For the text-containing cell, return its midpoint in [X, Y] coordinate format. 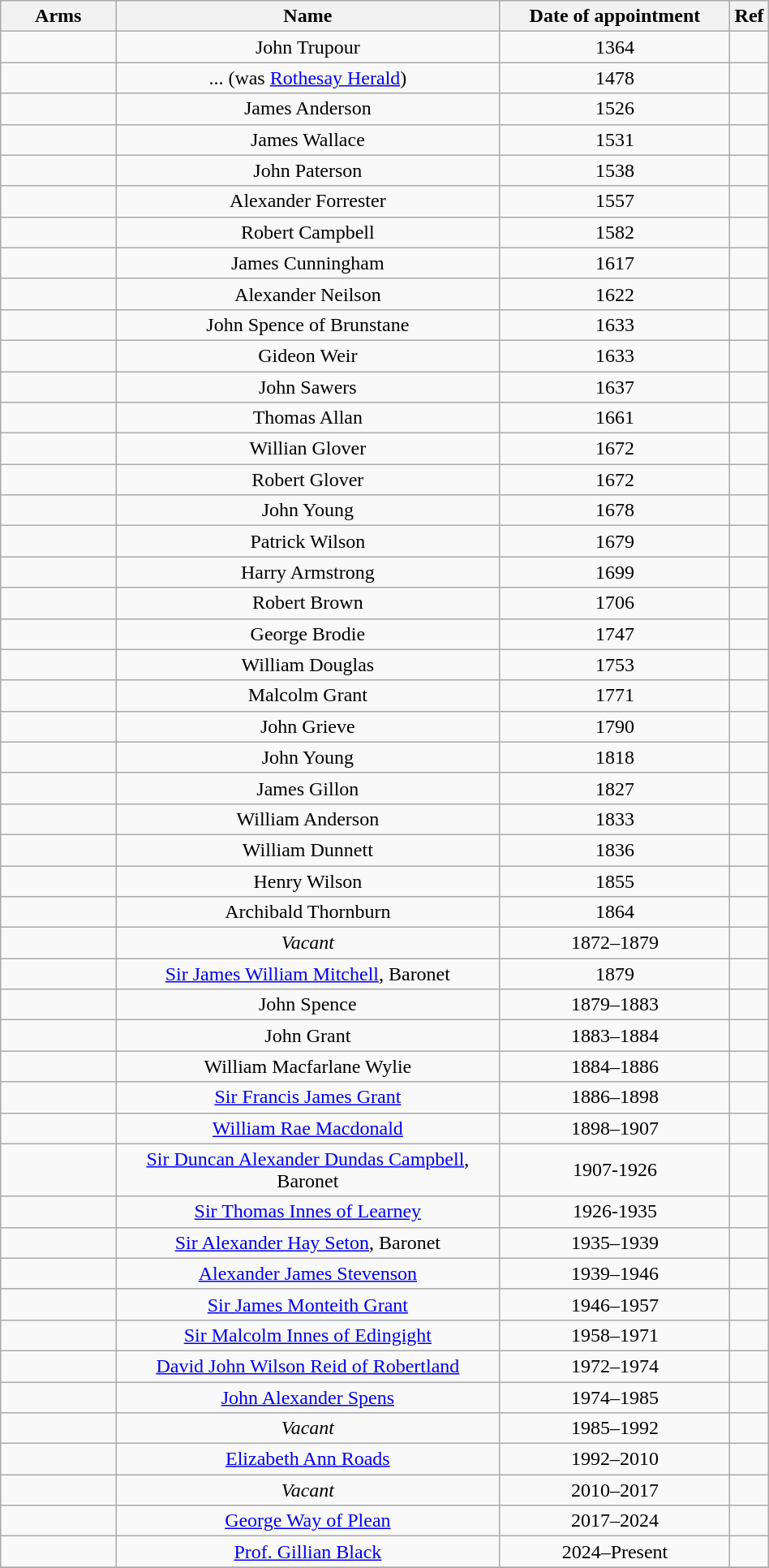
John Spence [308, 1005]
John Spence of Brunstane [308, 325]
James Wallace [308, 140]
1879 [615, 974]
Alexander James Stevenson [308, 1273]
Robert Glover [308, 480]
1855 [615, 881]
1879–1883 [615, 1005]
Sir Malcolm Innes of Edingight [308, 1335]
1883–1884 [615, 1036]
George Way of Plean [308, 1521]
John Trupour [308, 47]
1886–1898 [615, 1097]
Prof. Gillian Black [308, 1552]
John Sawers [308, 387]
Sir James William Mitchell, Baronet [308, 974]
John Grant [308, 1036]
Archibald Thornburn [308, 912]
1790 [615, 726]
John Paterson [308, 170]
2010–2017 [615, 1490]
1992–2010 [615, 1459]
James Cunningham [308, 263]
John Alexander Spens [308, 1397]
1926-1935 [615, 1212]
1872–1879 [615, 943]
2017–2024 [615, 1521]
William Anderson [308, 819]
1898–1907 [615, 1128]
1478 [615, 78]
Malcolm Grant [308, 696]
Ref [750, 16]
Date of appointment [615, 16]
George Brodie [308, 634]
1771 [615, 696]
1364 [615, 47]
1617 [615, 263]
1939–1946 [615, 1273]
1622 [615, 294]
1827 [615, 788]
Willian Glover [308, 449]
Sir Alexander Hay Seton, Baronet [308, 1243]
1582 [615, 232]
1985–1992 [615, 1428]
Sir Thomas Innes of Learney [308, 1212]
Robert Campbell [308, 232]
David John Wilson Reid of Robertland [308, 1366]
1699 [615, 572]
William Douglas [308, 665]
William Rae Macdonald [308, 1128]
Sir Duncan Alexander Dundas Campbell, Baronet [308, 1170]
1557 [615, 201]
Henry Wilson [308, 881]
Patrick Wilson [308, 541]
Thomas Allan [308, 418]
1753 [615, 665]
Arms [58, 16]
Sir James Monteith Grant [308, 1304]
1974–1985 [615, 1397]
Robert Brown [308, 603]
Sir Francis James Grant [308, 1097]
James Gillon [308, 788]
1884–1886 [615, 1066]
1935–1939 [615, 1243]
1679 [615, 541]
William Dunnett [308, 850]
1907-1926 [615, 1170]
1678 [615, 510]
1747 [615, 634]
Alexander Forrester [308, 201]
1818 [615, 757]
1637 [615, 387]
Alexander Neilson [308, 294]
1833 [615, 819]
James Anderson [308, 109]
1661 [615, 418]
1526 [615, 109]
William Macfarlane Wylie [308, 1066]
2024–Present [615, 1552]
1706 [615, 603]
1538 [615, 170]
John Grieve [308, 726]
1864 [615, 912]
Harry Armstrong [308, 572]
Elizabeth Ann Roads [308, 1459]
1972–1974 [615, 1366]
Gideon Weir [308, 355]
Name [308, 16]
1946–1957 [615, 1304]
1836 [615, 850]
... (was Rothesay Herald) [308, 78]
1531 [615, 140]
1958–1971 [615, 1335]
